Pinpoint the cell where the given text exists, returning its [X, Y] midpoint coordinate. 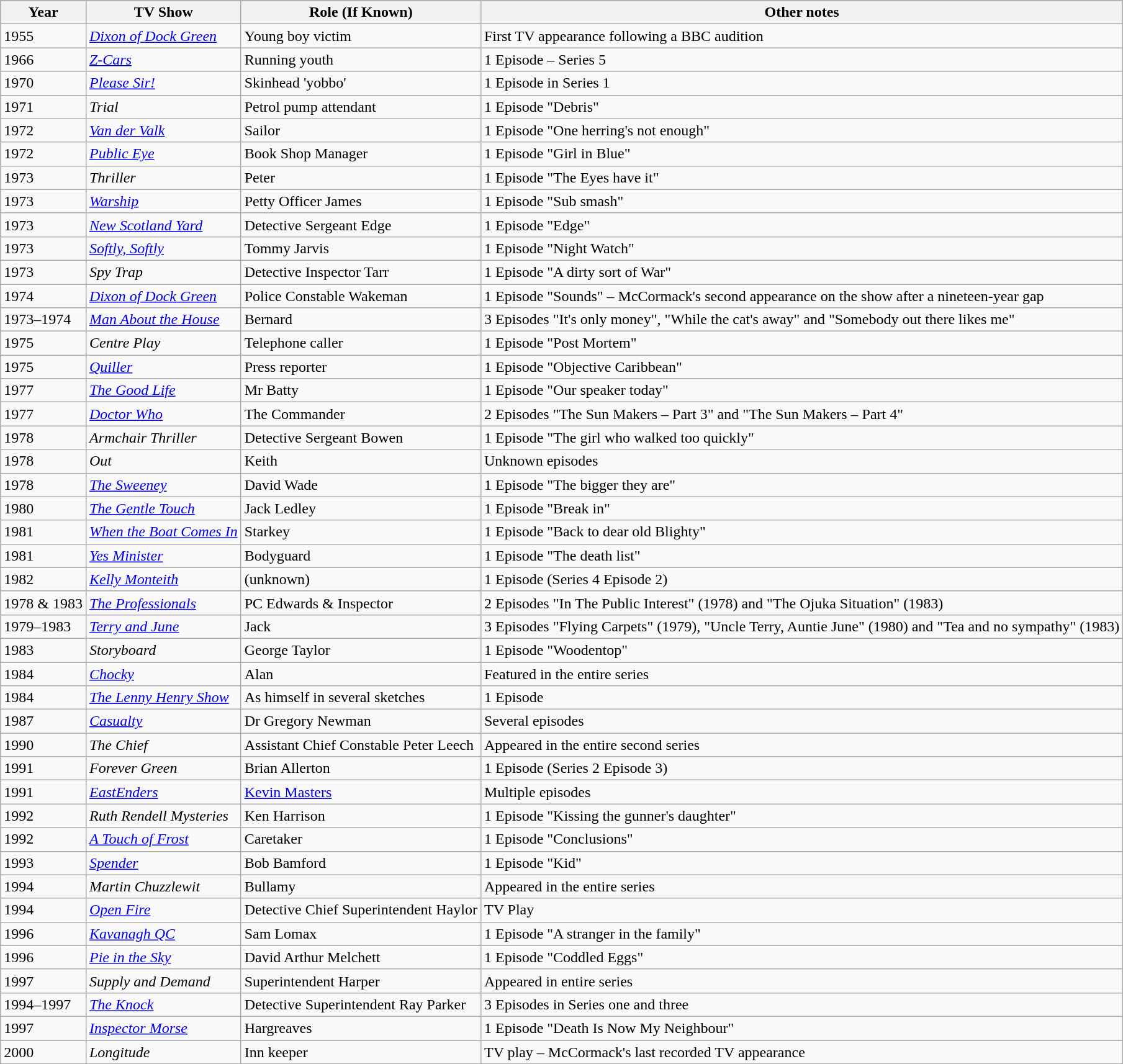
Z-Cars [163, 60]
Yes Minister [163, 556]
1990 [43, 745]
1 Episode "Debris" [801, 107]
Armchair Thriller [163, 438]
3 Episodes in Series one and three [801, 1004]
The Gentle Touch [163, 508]
1 Episode "One herring's not enough" [801, 130]
Kelly Monteith [163, 579]
Alan [361, 674]
Telephone caller [361, 343]
Out [163, 461]
Kavanagh QC [163, 934]
Mr Batty [361, 390]
1980 [43, 508]
David Wade [361, 485]
1973–1974 [43, 320]
The Lenny Henry Show [163, 698]
Assistant Chief Constable Peter Leech [361, 745]
1 Episode "Girl in Blue" [801, 154]
Running youth [361, 60]
Trial [163, 107]
Sam Lomax [361, 934]
1 Episode "Death Is Now My Neighbour" [801, 1028]
Petty Officer James [361, 201]
Pie in the Sky [163, 957]
Caretaker [361, 839]
Bullamy [361, 886]
1 Episode "Break in" [801, 508]
Inspector Morse [163, 1028]
As himself in several sketches [361, 698]
1974 [43, 296]
1 Episode "Our speaker today" [801, 390]
1 Episode "The Eyes have it" [801, 178]
EastEnders [163, 792]
Jack [361, 626]
David Arthur Melchett [361, 957]
1 Episode "Objective Caribbean" [801, 367]
Man About the House [163, 320]
1 Episode "Sounds" – McCormack's second appearance on the show after a nineteen-year gap [801, 296]
1978 & 1983 [43, 603]
Multiple episodes [801, 792]
1 Episode "Sub smash" [801, 201]
1971 [43, 107]
Spy Trap [163, 272]
Book Shop Manager [361, 154]
1 Episode (Series 4 Episode 2) [801, 579]
Open Fire [163, 910]
1 Episode "Conclusions" [801, 839]
Role (If Known) [361, 12]
Centre Play [163, 343]
Thriller [163, 178]
TV play – McCormack's last recorded TV appearance [801, 1052]
Martin Chuzzlewit [163, 886]
Casualty [163, 721]
Unknown episodes [801, 461]
TV Show [163, 12]
Storyboard [163, 650]
Keith [361, 461]
Appeared in entire series [801, 981]
Tommy Jarvis [361, 248]
Supply and Demand [163, 981]
1979–1983 [43, 626]
1970 [43, 83]
Detective Sergeant Edge [361, 225]
2 Episodes "In The Public Interest" (1978) and "The Ojuka Situation" (1983) [801, 603]
1 Episode "Post Mortem" [801, 343]
Featured in the entire series [801, 674]
Hargreaves [361, 1028]
The Good Life [163, 390]
Starkey [361, 532]
1 Episode (Series 2 Episode 3) [801, 769]
1 Episode – Series 5 [801, 60]
1983 [43, 650]
1 Episode "Edge" [801, 225]
1955 [43, 36]
1 Episode "Kid" [801, 863]
When the Boat Comes In [163, 532]
3 Episodes "It's only money", "While the cat's away" and "Somebody out there likes me" [801, 320]
1 Episode "The girl who walked too quickly" [801, 438]
1 Episode [801, 698]
First TV appearance following a BBC audition [801, 36]
Public Eye [163, 154]
Spender [163, 863]
The Professionals [163, 603]
Inn keeper [361, 1052]
Jack Ledley [361, 508]
Ruth Rendell Mysteries [163, 816]
Skinhead 'yobbo' [361, 83]
The Chief [163, 745]
1 Episode "Woodentop" [801, 650]
Bob Bamford [361, 863]
Sailor [361, 130]
Bernard [361, 320]
PC Edwards & Inspector [361, 603]
TV Play [801, 910]
Please Sir! [163, 83]
(unknown) [361, 579]
Doctor Who [163, 414]
Van der Valk [163, 130]
1 Episode "Back to dear old Blighty" [801, 532]
Ken Harrison [361, 816]
The Knock [163, 1004]
Several episodes [801, 721]
Quiller [163, 367]
A Touch of Frost [163, 839]
1 Episode "A dirty sort of War" [801, 272]
The Commander [361, 414]
Dr Gregory Newman [361, 721]
1 Episode "Night Watch" [801, 248]
Detective Superintendent Ray Parker [361, 1004]
1 Episode "The bigger they are" [801, 485]
1 Episode "Kissing the gunner's daughter" [801, 816]
1 Episode in Series 1 [801, 83]
Detective Chief Superintendent Haylor [361, 910]
1 Episode "The death list" [801, 556]
1 Episode "A stranger in the family" [801, 934]
Appeared in the entire series [801, 886]
1993 [43, 863]
Superintendent Harper [361, 981]
Terry and June [163, 626]
2000 [43, 1052]
Kevin Masters [361, 792]
1982 [43, 579]
Petrol pump attendant [361, 107]
Year [43, 12]
3 Episodes "Flying Carpets" (1979), "Uncle Terry, Auntie June" (1980) and "Tea and no sympathy" (1983) [801, 626]
Police Constable Wakeman [361, 296]
Other notes [801, 12]
2 Episodes "The Sun Makers – Part 3" and "The Sun Makers – Part 4" [801, 414]
Bodyguard [361, 556]
Detective Sergeant Bowen [361, 438]
Peter [361, 178]
1994–1997 [43, 1004]
1966 [43, 60]
Warship [163, 201]
1987 [43, 721]
George Taylor [361, 650]
Young boy victim [361, 36]
Detective Inspector Tarr [361, 272]
New Scotland Yard [163, 225]
1 Episode "Coddled Eggs" [801, 957]
Longitude [163, 1052]
Forever Green [163, 769]
Chocky [163, 674]
Appeared in the entire second series [801, 745]
Softly, Softly [163, 248]
Brian Allerton [361, 769]
The Sweeney [163, 485]
Press reporter [361, 367]
